Return the (X, Y) coordinate for the center point of the cell that contains the specified text.  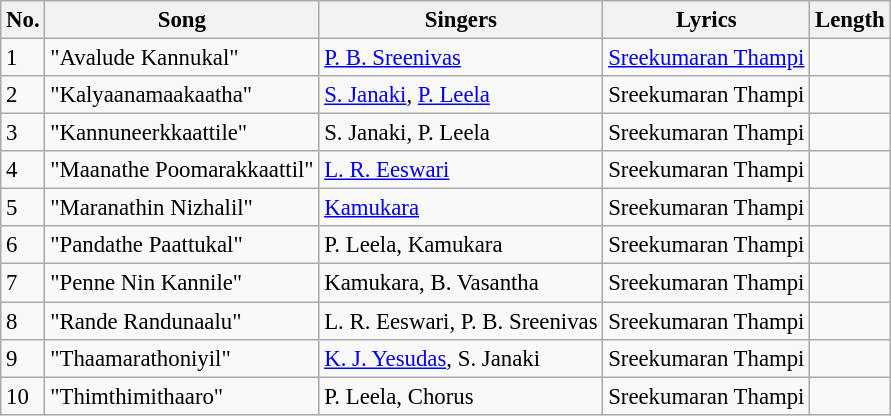
8 (23, 321)
K. J. Yesudas, S. Janaki (461, 358)
3 (23, 133)
4 (23, 170)
P. Leela, Kamukara (461, 245)
5 (23, 208)
L. R. Eeswari, P. B. Sreenivas (461, 321)
10 (23, 396)
L. R. Eeswari (461, 170)
Length (850, 20)
"Penne Nin Kannile" (182, 283)
"Kalyaanamaakaatha" (182, 95)
No. (23, 20)
Kamukara (461, 208)
"Rande Randunaalu" (182, 321)
Kamukara, B. Vasantha (461, 283)
1 (23, 58)
"Thimthimithaaro" (182, 396)
7 (23, 283)
"Thaamarathoniyil" (182, 358)
6 (23, 245)
"Maanathe Poomarakkaattil" (182, 170)
"Avalude Kannukal" (182, 58)
9 (23, 358)
2 (23, 95)
Song (182, 20)
Singers (461, 20)
"Pandathe Paattukal" (182, 245)
P. B. Sreenivas (461, 58)
P. Leela, Chorus (461, 396)
Lyrics (706, 20)
"Kannuneerkkaattile" (182, 133)
"Maranathin Nizhalil" (182, 208)
